Capture the cell that displays the provided text and extract its (x, y) central coordinate. 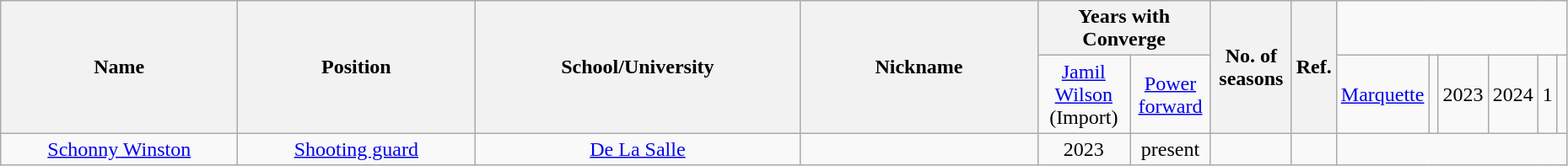
present (1171, 149)
Name (120, 67)
Position (356, 67)
School/University (638, 67)
Jamil Wilson (Import) (1084, 94)
Years with Converge (1123, 29)
Schonny Winston (120, 149)
De La Salle (638, 149)
Shooting guard (356, 149)
Marquette (1382, 94)
Nickname (919, 67)
2024 (1513, 94)
Ref. (1314, 67)
Power forward (1171, 94)
No. of seasons (1251, 67)
1 (1547, 94)
